For the text-containing cell, return its midpoint in (x, y) coordinate format. 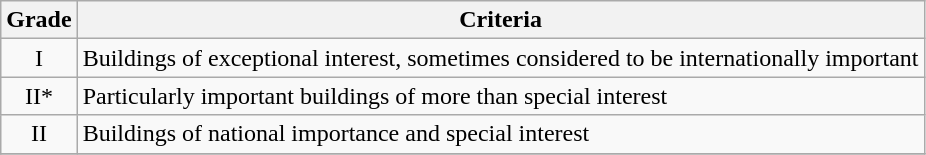
II (39, 134)
II* (39, 96)
Particularly important buildings of more than special interest (500, 96)
Grade (39, 20)
Buildings of exceptional interest, sometimes considered to be internationally important (500, 58)
Buildings of national importance and special interest (500, 134)
I (39, 58)
Criteria (500, 20)
